Identify which cell holds the provided text, then report its (X, Y) central coordinate. 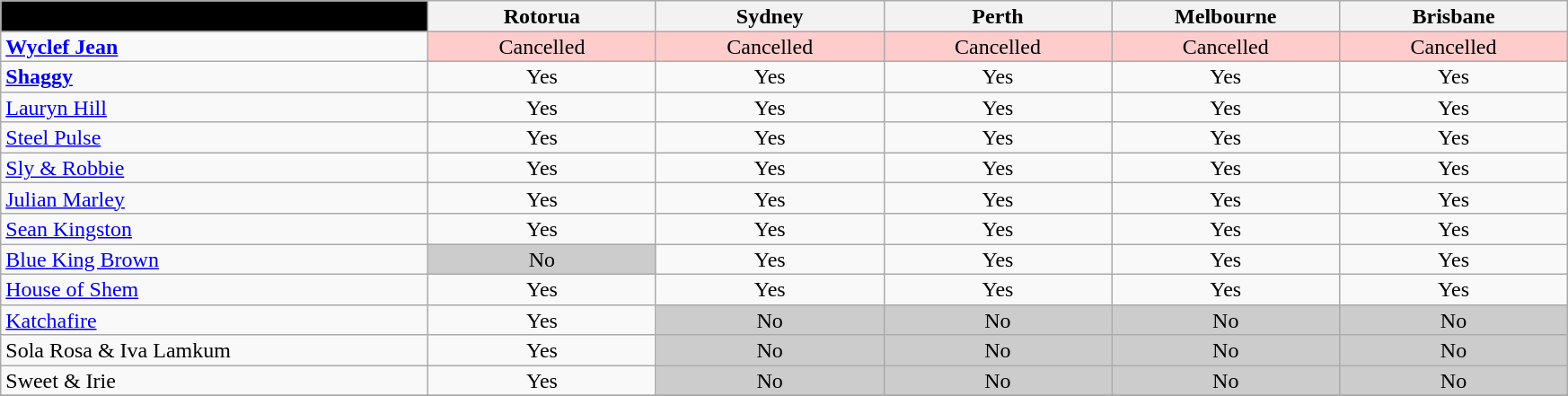
Katchafire (215, 320)
Sly & Robbie (215, 168)
Sweet & Irie (215, 381)
Melbourne (1226, 16)
Perth (998, 16)
Sydney (770, 16)
Shaggy (215, 76)
Steel Pulse (215, 137)
Lauryn Hill (215, 107)
Wyclef Jean (215, 47)
Julian Marley (215, 198)
Sola Rosa & Iva Lamkum (215, 350)
Brisbane (1454, 16)
House of Shem (215, 289)
Sean Kingston (215, 229)
Blue King Brown (215, 260)
Rotorua (542, 16)
